Capture the cell that displays the provided text and extract its [x, y] central coordinate. 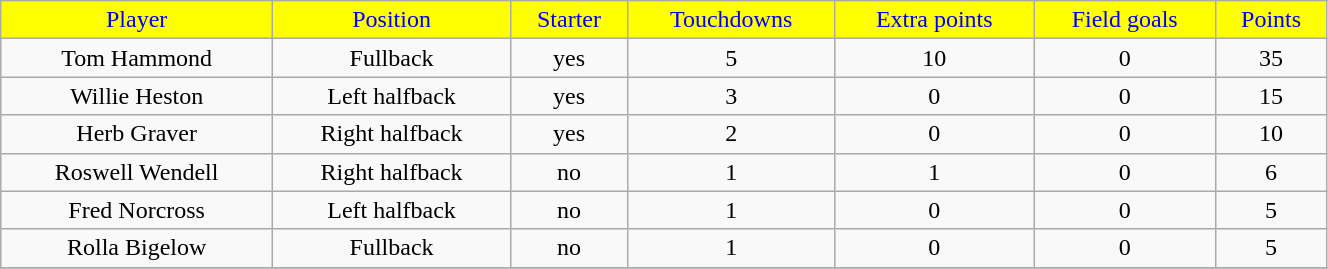
2 [731, 134]
Herb Graver [137, 134]
Rolla Bigelow [137, 248]
35 [1272, 58]
Fred Norcross [137, 210]
Willie Heston [137, 96]
Roswell Wendell [137, 172]
15 [1272, 96]
Player [137, 20]
Points [1272, 20]
Field goals [1125, 20]
Tom Hammond [137, 58]
6 [1272, 172]
Position [392, 20]
Starter [570, 20]
3 [731, 96]
Extra points [934, 20]
Touchdowns [731, 20]
